Pinpoint the cell where the given text exists, returning its [X, Y] midpoint coordinate. 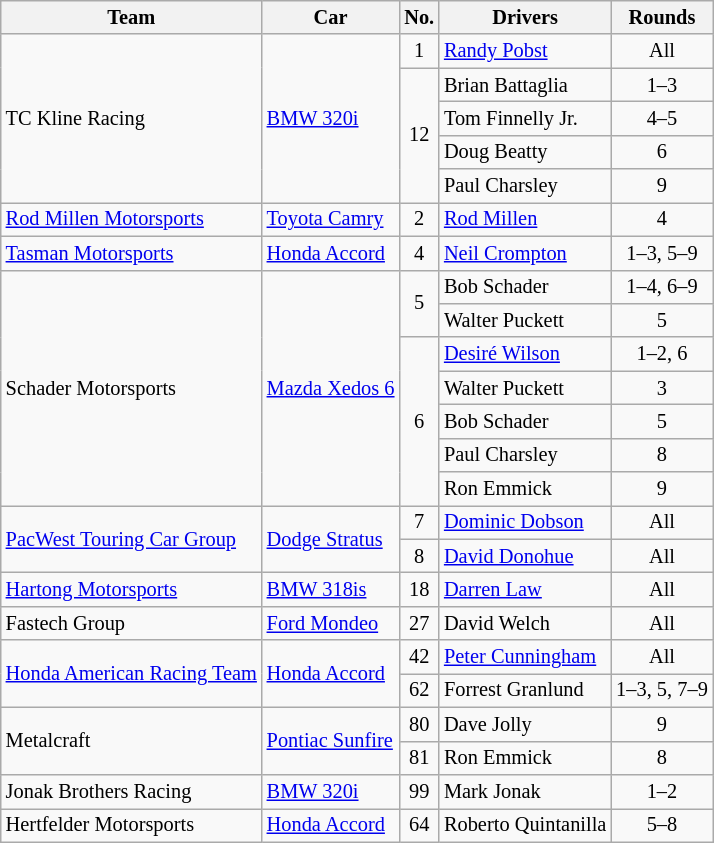
80 [419, 724]
Dave Jolly [525, 724]
1–2 [662, 791]
Team [132, 17]
Brian Battaglia [525, 85]
1–2, 6 [662, 354]
Roberto Quintanilla [525, 825]
81 [419, 758]
18 [419, 589]
Jonak Brothers Racing [132, 791]
BMW 318is [331, 589]
Rounds [662, 17]
Mark Jonak [525, 791]
Car [331, 17]
Hartong Motorsports [132, 589]
Honda American Racing Team [132, 674]
Peter Cunningham [525, 657]
Fastech Group [132, 623]
No. [419, 17]
Rod Millen Motorsports [132, 219]
David Welch [525, 623]
62 [419, 690]
David Donohue [525, 556]
TC Kline Racing [132, 118]
Tasman Motorsports [132, 253]
Randy Pobst [525, 51]
Darren Law [525, 589]
1–4, 6–9 [662, 287]
64 [419, 825]
Metalcraft [132, 740]
99 [419, 791]
Toyota Camry [331, 219]
4–5 [662, 118]
Dominic Dobson [525, 522]
42 [419, 657]
Hertfelder Motorsports [132, 825]
Tom Finnelly Jr. [525, 118]
Rod Millen [525, 219]
Forrest Granlund [525, 690]
Doug Beatty [525, 152]
PacWest Touring Car Group [132, 538]
7 [419, 522]
5–8 [662, 825]
1 [419, 51]
12 [419, 136]
Schader Motorsports [132, 388]
27 [419, 623]
3 [662, 388]
Dodge Stratus [331, 538]
Mazda Xedos 6 [331, 388]
Neil Crompton [525, 253]
1–3, 5, 7–9 [662, 690]
Drivers [525, 17]
Pontiac Sunfire [331, 740]
Desiré Wilson [525, 354]
1–3 [662, 85]
1–3, 5–9 [662, 253]
Ford Mondeo [331, 623]
2 [419, 219]
